Detect which cell encompasses the target text, then output its (x, y) center coordinate. 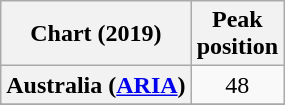
Australia (ARIA) (96, 85)
Peakposition (237, 34)
48 (237, 85)
Chart (2019) (96, 34)
